Detect which cell encompasses the target text, then output its (X, Y) center coordinate. 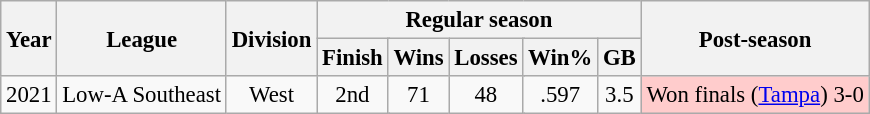
GB (620, 58)
Losses (486, 58)
Win% (560, 58)
League (142, 38)
Won finals (Tampa) 3-0 (755, 95)
West (271, 95)
2nd (352, 95)
Post-season (755, 38)
2021 (29, 95)
.597 (560, 95)
Wins (418, 58)
Finish (352, 58)
Year (29, 38)
71 (418, 95)
Low-A Southeast (142, 95)
48 (486, 95)
3.5 (620, 95)
Regular season (479, 20)
Division (271, 38)
